Determine the (x, y) coordinate at the center of the cell enclosing the given text.  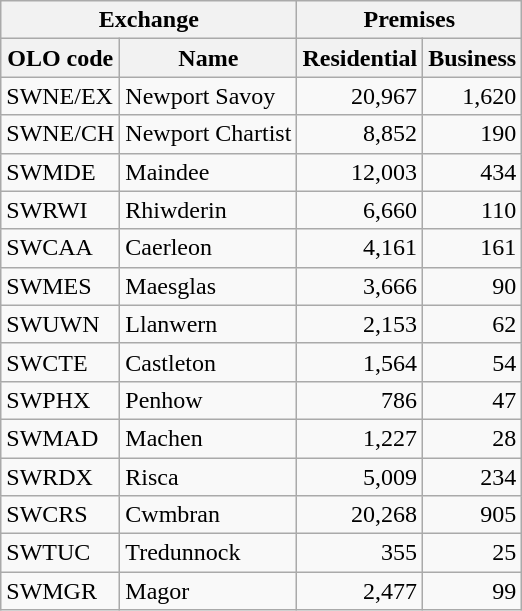
47 (472, 400)
99 (472, 591)
Caerleon (208, 248)
SWNE/CH (60, 134)
SWMES (60, 286)
Tredunnock (208, 553)
Magor (208, 591)
8,852 (360, 134)
OLO code (60, 58)
SWRDX (60, 477)
Cwmbran (208, 515)
Penhow (208, 400)
4,161 (360, 248)
110 (472, 210)
Newport Savoy (208, 96)
1,227 (360, 438)
SWNE/EX (60, 96)
12,003 (360, 172)
SWTUC (60, 553)
20,268 (360, 515)
6,660 (360, 210)
Llanwern (208, 324)
3,666 (360, 286)
SWCAA (60, 248)
SWUWN (60, 324)
355 (360, 553)
161 (472, 248)
SWMAD (60, 438)
Castleton (208, 362)
434 (472, 172)
Rhiwderin (208, 210)
SWMGR (60, 591)
SWCTE (60, 362)
234 (472, 477)
SWPHX (60, 400)
Business (472, 58)
Maindee (208, 172)
Name (208, 58)
Newport Chartist (208, 134)
Risca (208, 477)
20,967 (360, 96)
SWMDE (60, 172)
54 (472, 362)
Maesglas (208, 286)
2,153 (360, 324)
Machen (208, 438)
1,620 (472, 96)
Premises (410, 20)
SWCRS (60, 515)
5,009 (360, 477)
905 (472, 515)
190 (472, 134)
1,564 (360, 362)
Exchange (149, 20)
SWRWI (60, 210)
25 (472, 553)
Residential (360, 58)
28 (472, 438)
2,477 (360, 591)
90 (472, 286)
786 (360, 400)
62 (472, 324)
